Detect which cell encompasses the target text, then output its [X, Y] center coordinate. 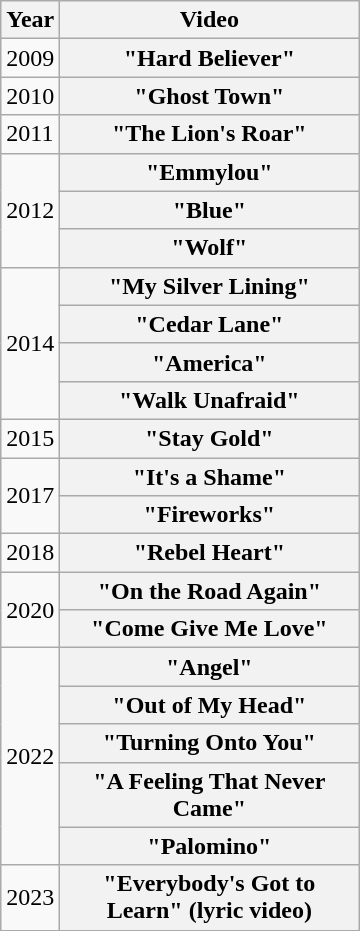
"My Silver Lining" [210, 286]
"Ghost Town" [210, 96]
"A Feeling That Never Came" [210, 794]
"America" [210, 362]
2009 [30, 58]
Video [210, 20]
2023 [30, 898]
2020 [30, 610]
"Everybody's Got to Learn" (lyric video) [210, 898]
2022 [30, 756]
"Emmylou" [210, 172]
"Cedar Lane" [210, 324]
"Palomino" [210, 846]
"On the Road Again" [210, 591]
"Out of My Head" [210, 705]
"Hard Believer" [210, 58]
"Stay Gold" [210, 438]
2018 [30, 553]
2011 [30, 134]
2014 [30, 343]
"Come Give Me Love" [210, 629]
2010 [30, 96]
"Rebel Heart" [210, 553]
"Fireworks" [210, 515]
2012 [30, 210]
"Blue" [210, 210]
Year [30, 20]
"It's a Shame" [210, 477]
"Angel" [210, 667]
"The Lion's Roar" [210, 134]
"Walk Unafraid" [210, 400]
"Turning Onto You" [210, 743]
2017 [30, 496]
"Wolf" [210, 248]
2015 [30, 438]
